Find where the given text appears and provide that cell's center as (x, y) coordinate. 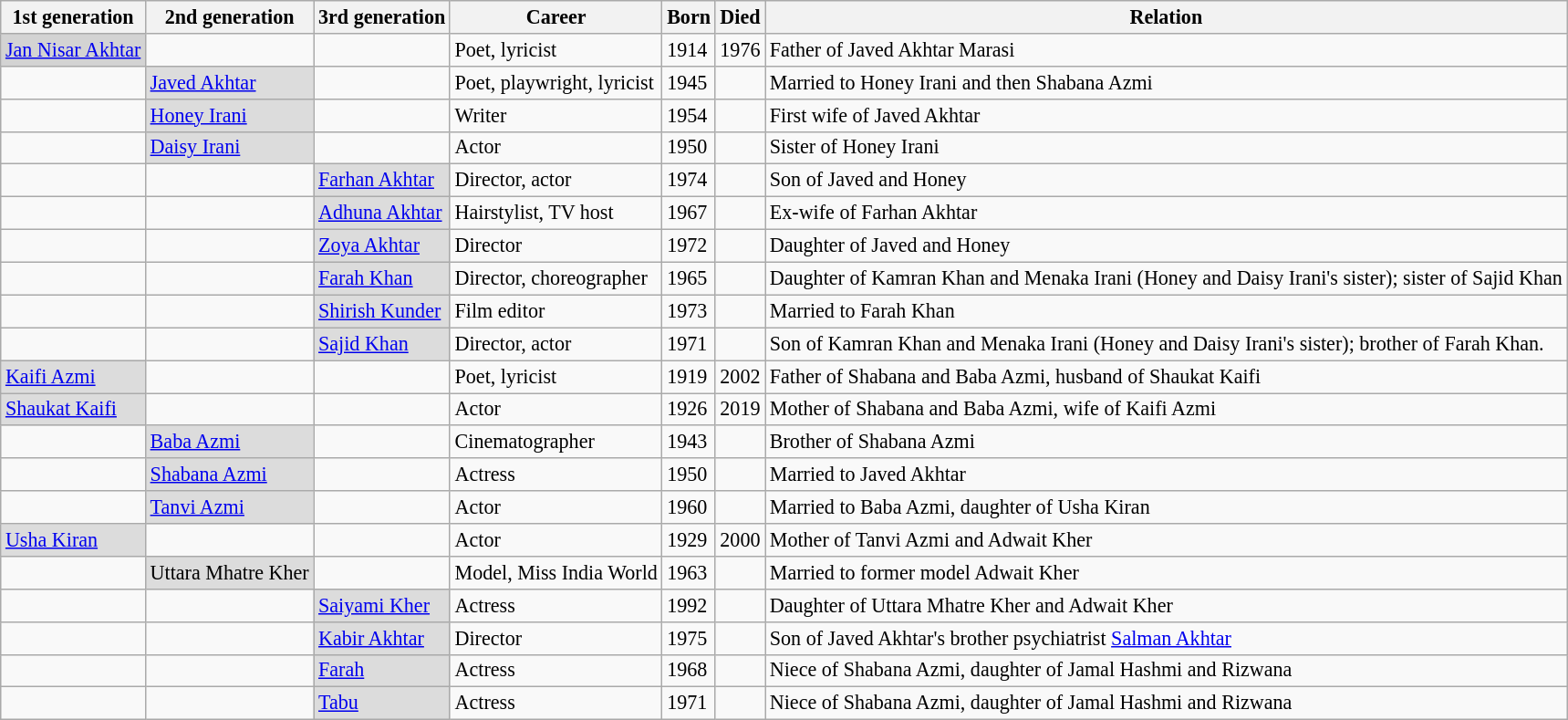
Brother of Shabana Azmi (1166, 442)
Daughter of Javed and Honey (1166, 245)
Adhuna Akhtar (382, 213)
Kaifi Azmi (73, 376)
Married to Javed Akhtar (1166, 475)
1967 (689, 213)
Javed Akhtar (229, 82)
Son of Javed Akhtar's brother psychiatrist Salman Akhtar (1166, 638)
1919 (689, 376)
1960 (689, 507)
Jan Nisar Akhtar (73, 49)
1975 (689, 638)
Sister of Honey Irani (1166, 148)
Father of Shabana and Baba Azmi, husband of Shaukat Kaifi (1166, 376)
1973 (689, 311)
1965 (689, 278)
Film editor (556, 311)
Daughter of Uttara Mhatre Kher and Adwait Kher (1166, 605)
Farah (382, 671)
Married to Honey Irani and then Shabana Azmi (1166, 82)
1972 (689, 245)
1929 (689, 539)
Shabana Azmi (229, 475)
Honey Irani (229, 115)
1945 (689, 82)
Shaukat Kaifi (73, 409)
Ex-wife of Farhan Akhtar (1166, 213)
Son of Kamran Khan and Menaka Irani (Honey and Daisy Irani's sister); brother of Farah Khan. (1166, 344)
2002 (740, 376)
Model, Miss India World (556, 572)
Baba Azmi (229, 442)
Married to Farah Khan (1166, 311)
Daisy Irani (229, 148)
Born (689, 16)
Usha Kiran (73, 539)
Daughter of Kamran Khan and Menaka Irani (Honey and Daisy Irani's sister); sister of Sajid Khan (1166, 278)
1968 (689, 671)
Son of Javed and Honey (1166, 181)
Mother of Tanvi Azmi and Adwait Kher (1166, 539)
Uttara Mhatre Kher (229, 572)
1992 (689, 605)
1st generation (73, 16)
Shirish Kunder (382, 311)
First wife of Javed Akhtar (1166, 115)
Cinematographer (556, 442)
Hairstylist, TV host (556, 213)
2000 (740, 539)
Married to Baba Azmi, daughter of Usha Kiran (1166, 507)
Father of Javed Akhtar Marasi (1166, 49)
1954 (689, 115)
Poet, playwright, lyricist (556, 82)
Zoya Akhtar (382, 245)
Kabir Akhtar (382, 638)
Tanvi Azmi (229, 507)
1943 (689, 442)
Writer (556, 115)
1963 (689, 572)
3rd generation (382, 16)
Tabu (382, 704)
Married to former model Adwait Kher (1166, 572)
Career (556, 16)
Director, choreographer (556, 278)
1974 (689, 181)
1914 (689, 49)
Farah Khan (382, 278)
2nd generation (229, 16)
Farhan Akhtar (382, 181)
Saiyami Kher (382, 605)
1976 (740, 49)
Mother of Shabana and Baba Azmi, wife of Kaifi Azmi (1166, 409)
2019 (740, 409)
Died (740, 16)
Relation (1166, 16)
1926 (689, 409)
Sajid Khan (382, 344)
